Provide the (X, Y) coordinate of the cell's center where the given text is located.  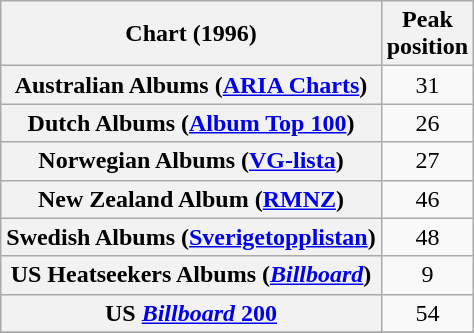
54 (427, 313)
Peakposition (427, 34)
9 (427, 275)
Norwegian Albums (VG-lista) (191, 161)
26 (427, 123)
New Zealand Album (RMNZ) (191, 199)
48 (427, 237)
Australian Albums (ARIA Charts) (191, 85)
27 (427, 161)
US Heatseekers Albums (Billboard) (191, 275)
Chart (1996) (191, 34)
Swedish Albums (Sverigetopplistan) (191, 237)
Dutch Albums (Album Top 100) (191, 123)
US Billboard 200 (191, 313)
46 (427, 199)
31 (427, 85)
